Capture the cell that displays the provided text and extract its (x, y) central coordinate. 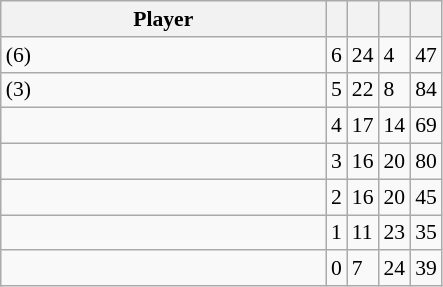
35 (426, 233)
7 (363, 269)
2 (336, 197)
23 (395, 233)
0 (336, 269)
45 (426, 197)
22 (363, 90)
(6) (164, 55)
39 (426, 269)
8 (395, 90)
80 (426, 162)
14 (395, 126)
(3) (164, 90)
11 (363, 233)
17 (363, 126)
5 (336, 90)
Player (164, 19)
47 (426, 55)
1 (336, 233)
69 (426, 126)
84 (426, 90)
3 (336, 162)
6 (336, 55)
